Provide the (X, Y) coordinate of the cell's center where the given text is located.  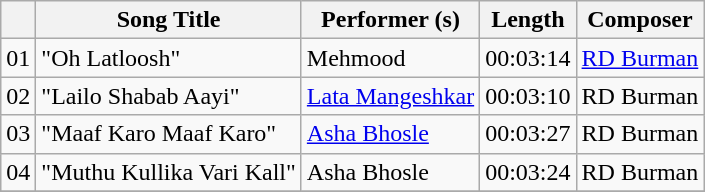
01 (18, 58)
00:03:14 (528, 58)
00:03:24 (528, 172)
Length (528, 20)
"Lailo Shabab Aayi" (169, 96)
02 (18, 96)
Lata Mangeshkar (390, 96)
03 (18, 134)
00:03:27 (528, 134)
Song Title (169, 20)
"Maaf Karo Maaf Karo" (169, 134)
"Muthu Kullika Vari Kall" (169, 172)
Performer (s) (390, 20)
00:03:10 (528, 96)
Composer (640, 20)
04 (18, 172)
"Oh Latloosh" (169, 58)
Mehmood (390, 58)
